Output the [x, y] coordinate of the center of the cell containing the given text.  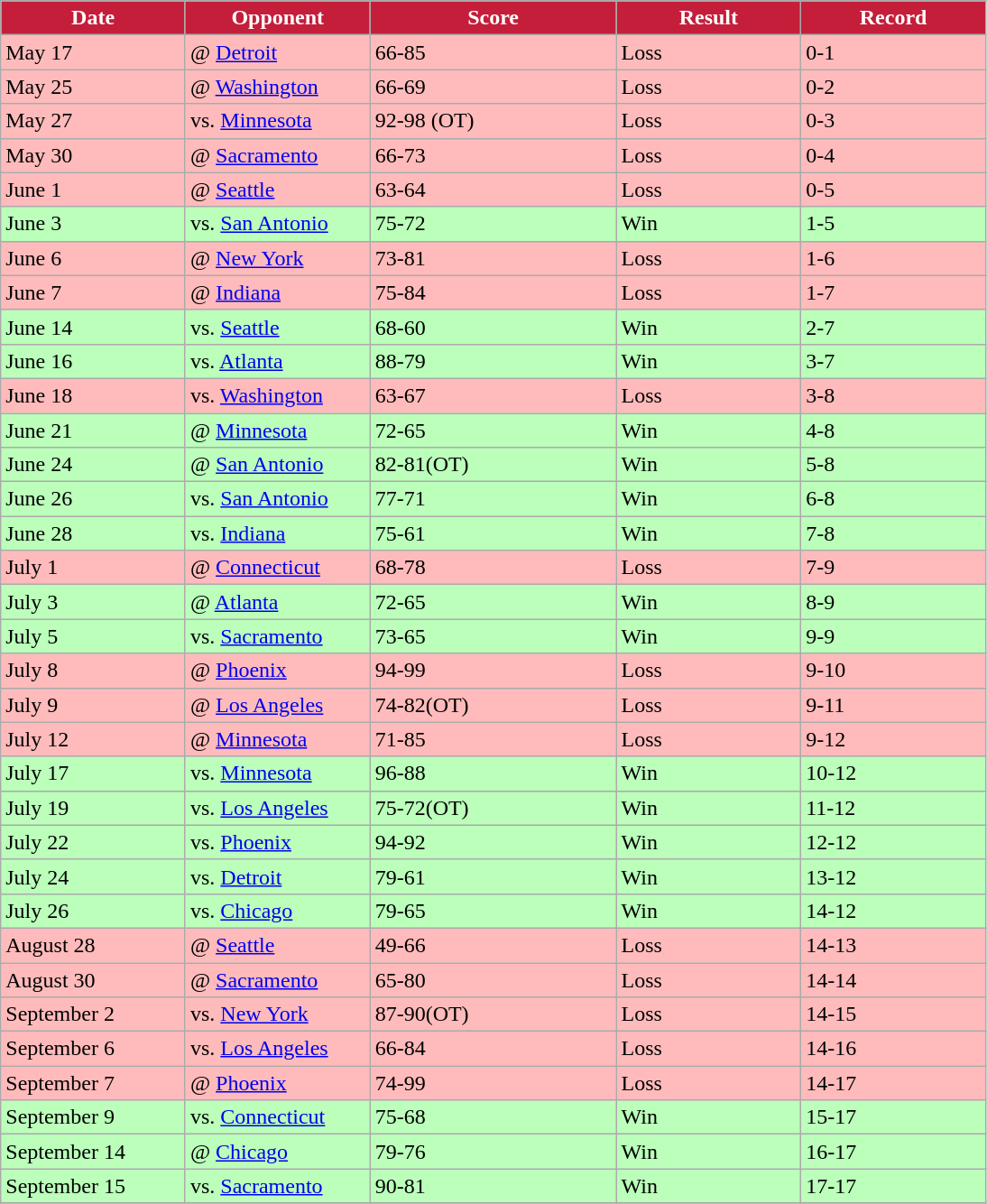
Date [94, 18]
Record [893, 18]
May 17 [94, 52]
July 17 [94, 773]
July 26 [94, 911]
87-90(OT) [493, 1014]
September 14 [94, 1152]
0-3 [893, 121]
@ Los Angeles [278, 705]
14-16 [893, 1049]
June 21 [94, 431]
75-72 [493, 224]
1-6 [893, 258]
@ Detroit [278, 52]
75-61 [493, 533]
94-92 [493, 842]
77-71 [493, 499]
0-1 [893, 52]
July 22 [94, 842]
68-78 [493, 568]
June 14 [94, 327]
9-11 [893, 705]
0-2 [893, 87]
vs. Washington [278, 395]
June 3 [94, 224]
74-82(OT) [493, 705]
@ New York [278, 258]
14-17 [893, 1083]
Opponent [278, 18]
August 28 [94, 945]
vs. Seattle [278, 327]
@ Washington [278, 87]
88-79 [493, 361]
1-7 [893, 292]
@ Atlanta [278, 602]
96-88 [493, 773]
4-8 [893, 431]
75-84 [493, 292]
July 5 [94, 636]
73-81 [493, 258]
June 26 [94, 499]
July 1 [94, 568]
June 6 [94, 258]
September 7 [94, 1083]
June 16 [94, 361]
Result [709, 18]
June 28 [94, 533]
0-5 [893, 190]
63-64 [493, 190]
6-8 [893, 499]
75-68 [493, 1117]
74-99 [493, 1083]
79-61 [493, 876]
65-80 [493, 979]
3-8 [893, 395]
66-69 [493, 87]
September 15 [94, 1186]
July 24 [94, 876]
90-81 [493, 1186]
May 30 [94, 155]
75-72(OT) [493, 808]
49-66 [493, 945]
73-65 [493, 636]
14-12 [893, 911]
7-8 [893, 533]
68-60 [493, 327]
May 25 [94, 87]
71-85 [493, 739]
@ Chicago [278, 1152]
10-12 [893, 773]
June 24 [94, 465]
July 12 [94, 739]
vs. Connecticut [278, 1117]
2-7 [893, 327]
94-99 [493, 671]
vs. Phoenix [278, 842]
13-12 [893, 876]
vs. Indiana [278, 533]
vs. New York [278, 1014]
vs. Detroit [278, 876]
0-4 [893, 155]
14-14 [893, 979]
92-98 (OT) [493, 121]
Score [493, 18]
16-17 [893, 1152]
@ San Antonio [278, 465]
July 3 [94, 602]
79-65 [493, 911]
5-8 [893, 465]
9-9 [893, 636]
July 19 [94, 808]
15-17 [893, 1117]
vs. Chicago [278, 911]
11-12 [893, 808]
66-73 [493, 155]
@ Connecticut [278, 568]
79-76 [493, 1152]
July 8 [94, 671]
66-85 [493, 52]
July 9 [94, 705]
September 6 [94, 1049]
@ Indiana [278, 292]
7-9 [893, 568]
September 9 [94, 1117]
8-9 [893, 602]
August 30 [94, 979]
14-15 [893, 1014]
1-5 [893, 224]
June 7 [94, 292]
May 27 [94, 121]
3-7 [893, 361]
June 1 [94, 190]
September 2 [94, 1014]
14-13 [893, 945]
9-12 [893, 739]
12-12 [893, 842]
63-67 [493, 395]
82-81(OT) [493, 465]
17-17 [893, 1186]
9-10 [893, 671]
66-84 [493, 1049]
June 18 [94, 395]
vs. Atlanta [278, 361]
